Return [X, Y] of the center of cell containing provided text 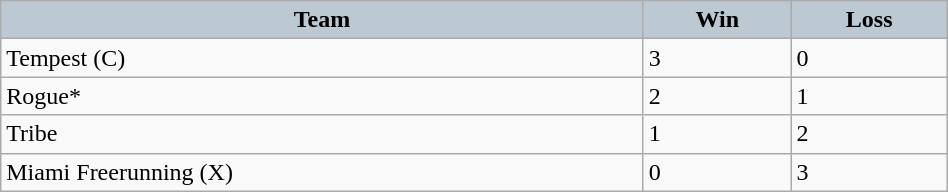
Miami Freerunning (X) [322, 172]
Tempest (C) [322, 58]
Tribe [322, 134]
Loss [869, 20]
Win [717, 20]
Rogue* [322, 96]
Team [322, 20]
